Determine the (x, y) coordinate at the center of the cell enclosing the given text.  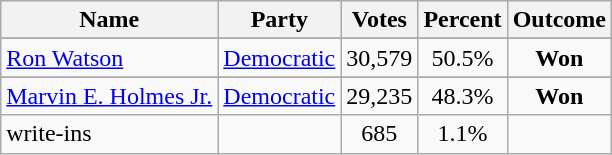
write-ins (110, 134)
1.1% (462, 134)
Percent (462, 20)
685 (380, 134)
48.3% (462, 96)
Marvin E. Holmes Jr. (110, 96)
30,579 (380, 58)
Name (110, 20)
50.5% (462, 58)
Votes (380, 20)
29,235 (380, 96)
Ron Watson (110, 58)
Party (280, 20)
Outcome (559, 20)
